Identify which cell holds the provided text, then report its [X, Y] central coordinate. 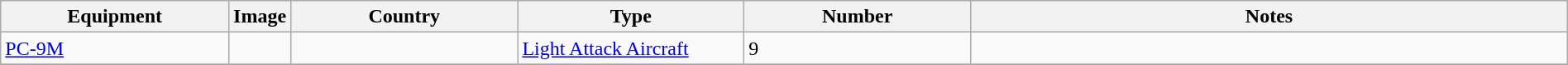
9 [858, 48]
Country [404, 17]
Type [631, 17]
Notes [1269, 17]
Number [858, 17]
Light Attack Aircraft [631, 48]
PC-9M [115, 48]
Equipment [115, 17]
Image [260, 17]
